Pinpoint the cell where the given text exists, returning its (x, y) midpoint coordinate. 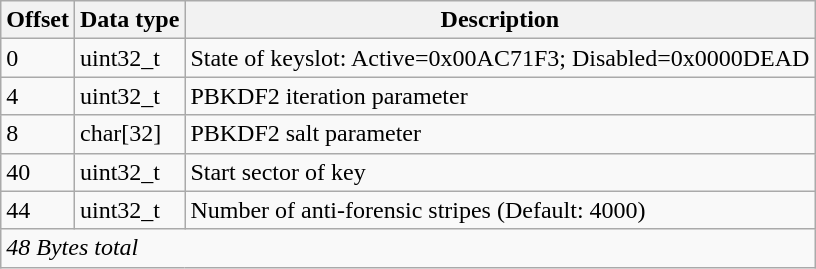
Description (500, 20)
PBKDF2 salt parameter (500, 134)
Offset (38, 20)
48 Bytes total (408, 248)
8 (38, 134)
4 (38, 96)
State of keyslot: Active=0x00AC71F3; Disabled=0x0000DEAD (500, 58)
char[32] (129, 134)
44 (38, 210)
40 (38, 172)
0 (38, 58)
Data type (129, 20)
Number of anti-forensic stripes (Default: 4000) (500, 210)
PBKDF2 iteration parameter (500, 96)
Start sector of key (500, 172)
